Capture the cell that displays the provided text and extract its [X, Y] central coordinate. 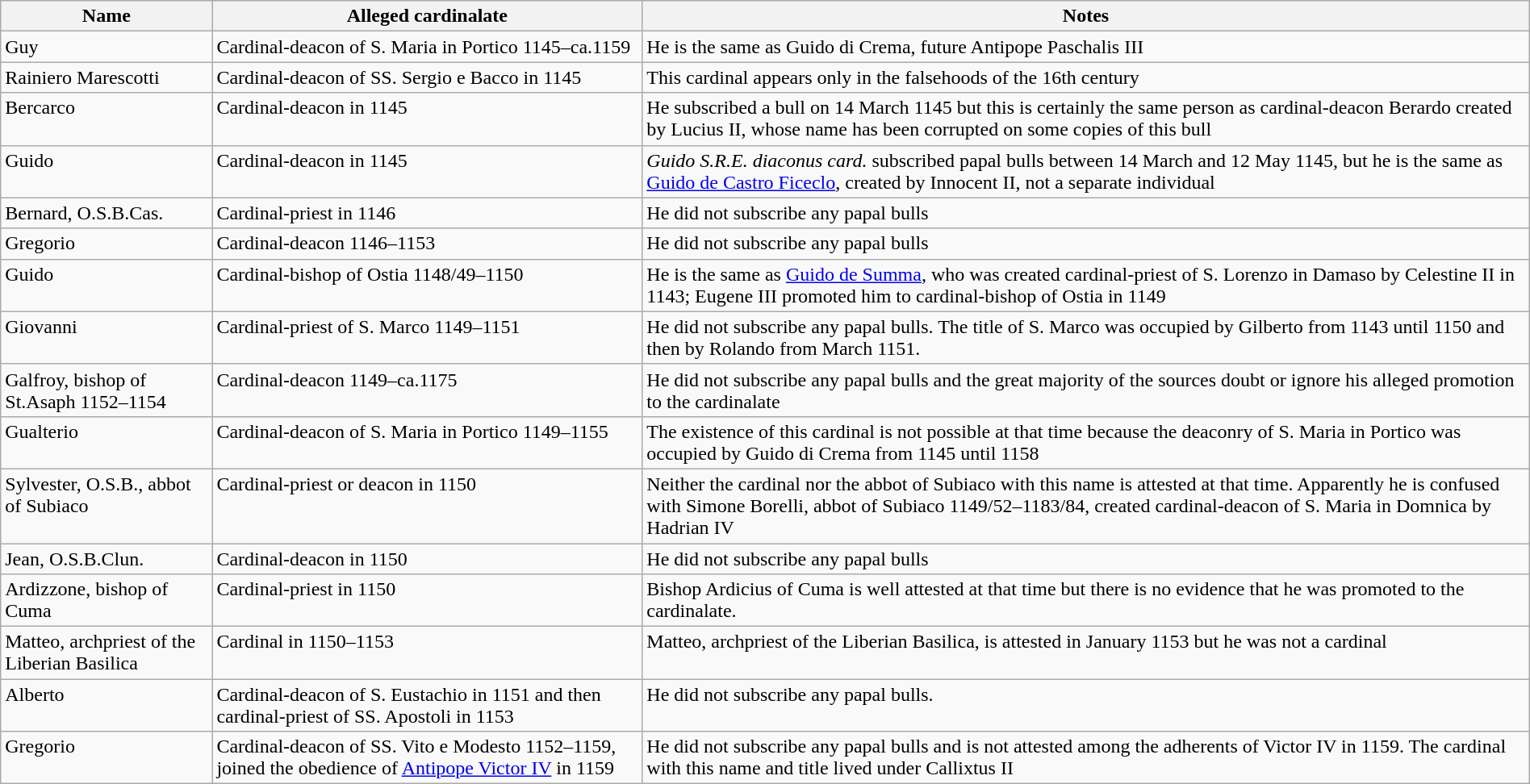
Alberto [107, 705]
Galfroy, bishop of St.Asaph 1152–1154 [107, 390]
Alleged cardinalate [428, 16]
Cardinal-priest in 1146 [428, 213]
Name [107, 16]
He did not subscribe any papal bulls. [1086, 705]
Bernard, O.S.B.Cas. [107, 213]
Cardinal-deacon of SS. Vito e Modesto 1152–1159, joined the obedience of Antipope Victor IV in 1159 [428, 758]
Giovanni [107, 337]
He did not subscribe any papal bulls and the great majority of the sources doubt or ignore his alleged promotion to the cardinalate [1086, 390]
Bishop Ardicius of Cuma is well attested at that time but there is no evidence that he was promoted to the cardinalate. [1086, 600]
Guy [107, 47]
Gualterio [107, 442]
Bercarco [107, 119]
Cardinal-deacon 1149–ca.1175 [428, 390]
Rainiero Marescotti [107, 77]
Cardinal-bishop of Ostia 1148/49–1150 [428, 286]
Matteo, archpriest of the Liberian Basilica, is attested in January 1153 but he was not a cardinal [1086, 653]
Matteo, archpriest of the Liberian Basilica [107, 653]
Jean, O.S.B.Clun. [107, 559]
Cardinal-priest or deacon in 1150 [428, 506]
Cardinal-deacon of SS. Sergio e Bacco in 1145 [428, 77]
Cardinal-priest in 1150 [428, 600]
Cardinal-deacon 1146–1153 [428, 244]
Cardinal-deacon of S. Maria in Portico 1149–1155 [428, 442]
Cardinal-deacon of S. Maria in Portico 1145–ca.1159 [428, 47]
Cardinal-deacon in 1150 [428, 559]
This cardinal appears only in the falsehoods of the 16th century [1086, 77]
Cardinal in 1150–1153 [428, 653]
Cardinal-priest of S. Marco 1149–1151 [428, 337]
He did not subscribe any papal bulls. The title of S. Marco was occupied by Gilberto from 1143 until 1150 and then by Rolando from March 1151. [1086, 337]
Cardinal-deacon of S. Eustachio in 1151 and then cardinal-priest of SS. Apostoli in 1153 [428, 705]
Sylvester, O.S.B., abbot of Subiaco [107, 506]
Notes [1086, 16]
Ardizzone, bishop of Cuma [107, 600]
He is the same as Guido di Crema, future Antipope Paschalis III [1086, 47]
